Return the (X, Y) coordinate for the center point of the cell that contains the specified text.  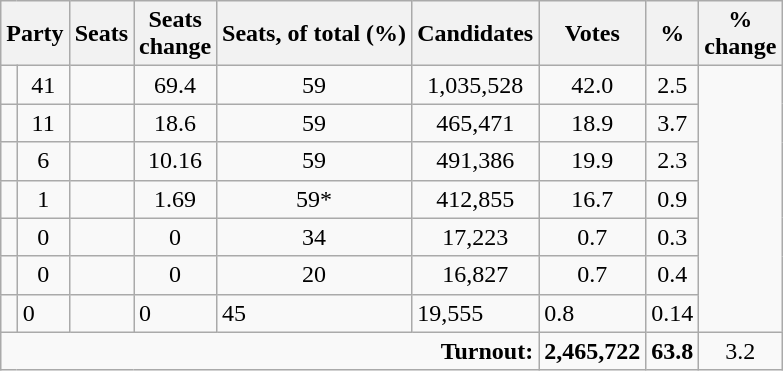
412,855 (476, 199)
42.0 (592, 85)
18.9 (592, 123)
Seats, of total (%) (314, 34)
18.6 (176, 123)
16.7 (592, 199)
491,386 (476, 161)
41 (43, 85)
Candidates (476, 34)
Turnout: (270, 351)
45 (314, 313)
0.14 (672, 313)
Seats (101, 34)
16,827 (476, 275)
Votes (592, 34)
465,471 (476, 123)
19,555 (476, 313)
1.69 (176, 199)
0.8 (592, 313)
59* (314, 199)
1 (43, 199)
34 (314, 237)
0.9 (672, 199)
Party (35, 34)
1,035,528 (476, 85)
11 (43, 123)
19.9 (592, 161)
3.7 (672, 123)
63.8 (672, 351)
20 (314, 275)
17,223 (476, 237)
3.2 (740, 351)
69.4 (176, 85)
%change (740, 34)
10.16 (176, 161)
% (672, 34)
6 (43, 161)
0.3 (672, 237)
2.3 (672, 161)
0.4 (672, 275)
2,465,722 (592, 351)
Seatschange (176, 34)
2.5 (672, 85)
